Capture the cell that displays the provided text and extract its [x, y] central coordinate. 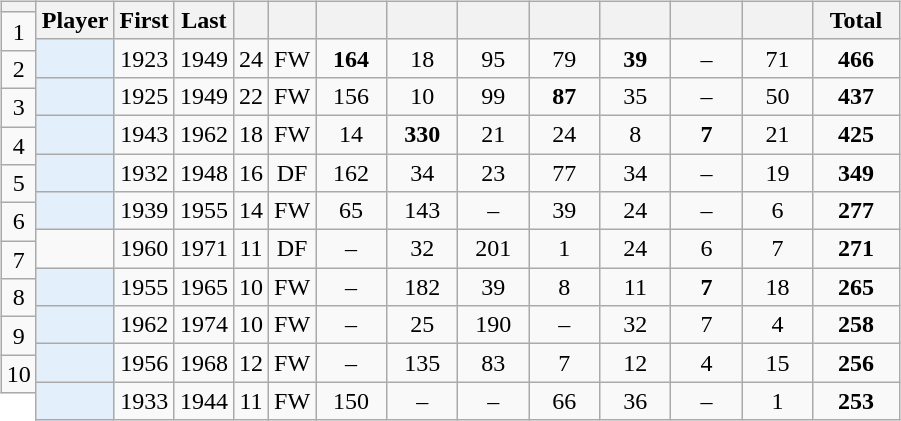
9 [18, 336]
25 [422, 325]
164 [352, 58]
150 [352, 401]
Last [204, 20]
143 [422, 211]
71 [778, 58]
425 [856, 134]
1925 [144, 96]
1968 [204, 363]
256 [856, 363]
83 [494, 363]
1943 [144, 134]
466 [856, 58]
23 [494, 173]
First [144, 20]
95 [494, 58]
1933 [144, 401]
22 [250, 96]
36 [636, 401]
Player [75, 20]
65 [352, 211]
87 [564, 96]
1960 [144, 249]
156 [352, 96]
1948 [204, 173]
330 [422, 134]
99 [494, 96]
Total [856, 20]
1965 [204, 287]
258 [856, 325]
162 [352, 173]
271 [856, 249]
1956 [144, 363]
1971 [204, 249]
3 [18, 107]
1923 [144, 58]
349 [856, 173]
50 [778, 96]
265 [856, 287]
77 [564, 173]
1944 [204, 401]
190 [494, 325]
35 [636, 96]
201 [494, 249]
1939 [144, 211]
2 [18, 69]
253 [856, 401]
1932 [144, 173]
19 [778, 173]
79 [564, 58]
16 [250, 173]
182 [422, 287]
15 [778, 363]
1974 [204, 325]
66 [564, 401]
5 [18, 184]
277 [856, 211]
437 [856, 96]
135 [422, 363]
